Search for the cell housing the specified text and yield its (X, Y) center coordinate. 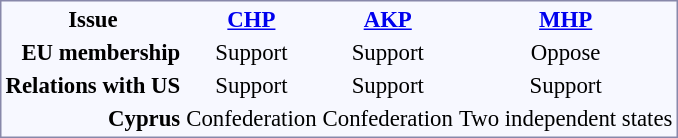
CHP (252, 19)
Cyprus (93, 119)
MHP (566, 19)
Relations with US (93, 85)
Two independent states (566, 119)
EU membership (93, 53)
Issue (93, 19)
Oppose (566, 53)
AKP (388, 19)
